Pinpoint the cell where the given text exists, returning its (x, y) midpoint coordinate. 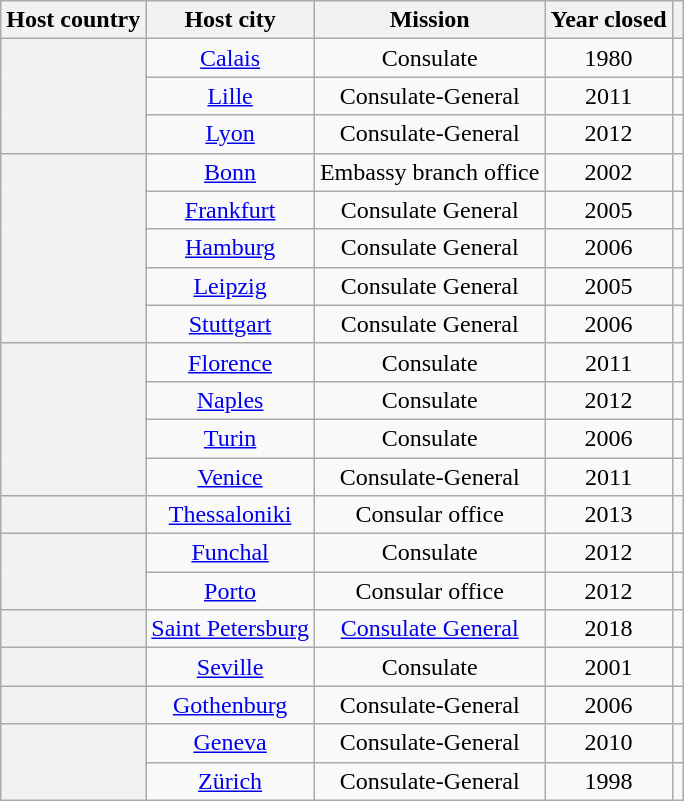
Porto (230, 591)
Saint Petersburg (230, 629)
2018 (608, 629)
2001 (608, 667)
2002 (608, 172)
Seville (230, 667)
2013 (608, 515)
Host city (230, 20)
Zürich (230, 781)
Turin (230, 438)
Calais (230, 58)
Thessaloniki (230, 515)
Leipzig (230, 286)
2010 (608, 743)
Year closed (608, 20)
Frankfurt (230, 210)
Lyon (230, 134)
Gothenburg (230, 705)
Hamburg (230, 248)
Florence (230, 362)
Lille (230, 96)
Venice (230, 477)
Geneva (230, 743)
1998 (608, 781)
Bonn (230, 172)
Host country (74, 20)
Embassy branch office (430, 172)
Mission (430, 20)
Stuttgart (230, 324)
Funchal (230, 553)
Naples (230, 400)
1980 (608, 58)
